Find where the given text appears and provide that cell's center as [x, y] coordinate. 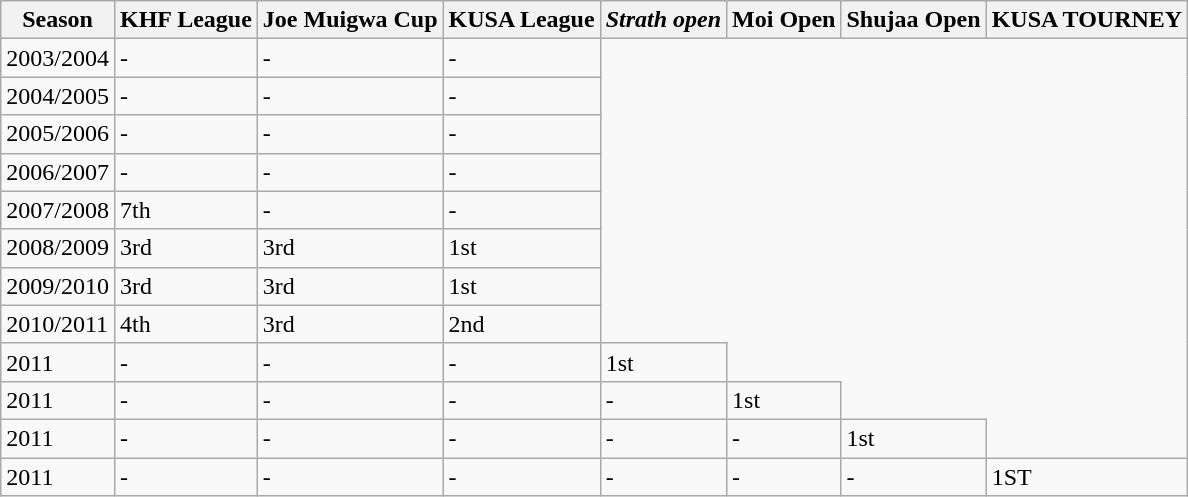
Shujaa Open [914, 20]
Joe Muigwa Cup [350, 20]
7th [186, 210]
2nd [522, 324]
2010/2011 [58, 324]
KUSA TOURNEY [1087, 20]
KUSA League [522, 20]
2004/2005 [58, 96]
Season [58, 20]
KHF League [186, 20]
1ST [1087, 477]
2009/2010 [58, 286]
2008/2009 [58, 248]
Strath open [663, 20]
2006/2007 [58, 172]
2007/2008 [58, 210]
4th [186, 324]
2003/2004 [58, 58]
2005/2006 [58, 134]
Moi Open [784, 20]
